Pinpoint the cell where the given text exists, returning its [x, y] midpoint coordinate. 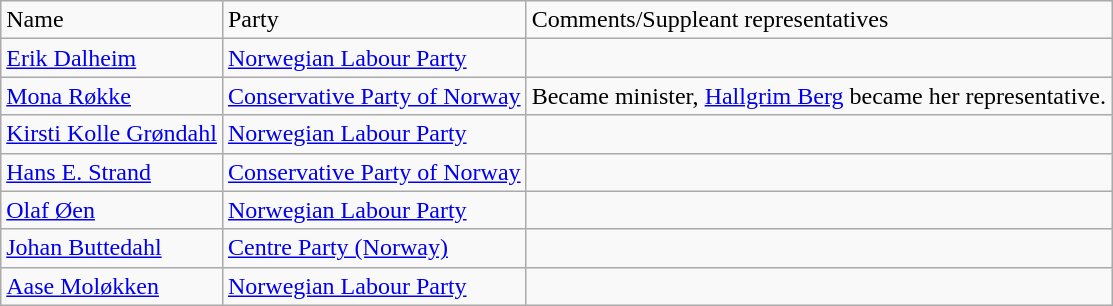
Johan Buttedahl [112, 248]
Became minister, Hallgrim Berg became her representative. [818, 96]
Mona Røkke [112, 96]
Erik Dalheim [112, 58]
Hans E. Strand [112, 172]
Comments/Suppleant representatives [818, 20]
Centre Party (Norway) [374, 248]
Olaf Øen [112, 210]
Name [112, 20]
Aase Moløkken [112, 286]
Kirsti Kolle Grøndahl [112, 134]
Party [374, 20]
